Detect which cell encompasses the target text, then output its [X, Y] center coordinate. 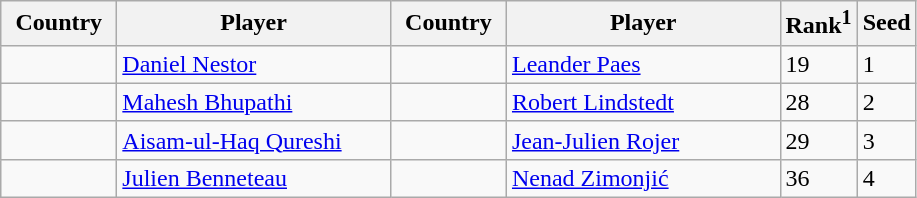
Seed [886, 24]
19 [818, 64]
Daniel Nestor [254, 64]
1 [886, 64]
3 [886, 140]
Julien Benneteau [254, 178]
Leander Paes [643, 64]
28 [818, 102]
2 [886, 102]
Jean-Julien Rojer [643, 140]
36 [818, 178]
4 [886, 178]
Mahesh Bhupathi [254, 102]
29 [818, 140]
Nenad Zimonjić [643, 178]
Aisam-ul-Haq Qureshi [254, 140]
Robert Lindstedt [643, 102]
Rank1 [818, 24]
